Find where the given text appears and provide that cell's center as (x, y) coordinate. 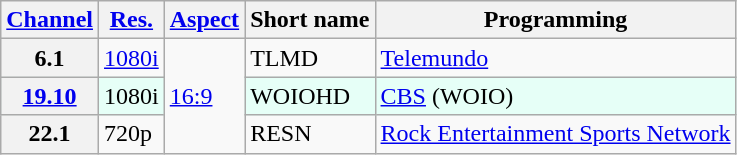
22.1 (50, 134)
WOIOHD (310, 96)
Channel (50, 20)
RESN (310, 134)
720p (132, 134)
Res. (132, 20)
Aspect (204, 20)
Short name (310, 20)
CBS (WOIO) (556, 96)
Rock Entertainment Sports Network (556, 134)
6.1 (50, 58)
19.10 (50, 96)
TLMD (310, 58)
Telemundo (556, 58)
16:9 (204, 96)
Programming (556, 20)
